Provide the (x, y) coordinate of the cell's center where the given text is located.  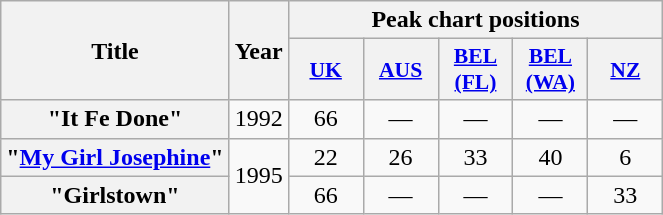
AUS (400, 70)
1992 (258, 119)
NZ (626, 70)
6 (626, 157)
22 (326, 157)
Title (115, 50)
40 (550, 157)
Peak chart positions (476, 20)
Year (258, 50)
BEL(FL) (476, 70)
"My Girl Josephine" (115, 157)
BEL(WA) (550, 70)
"It Fe Done" (115, 119)
26 (400, 157)
1995 (258, 176)
UK (326, 70)
"Girlstown" (115, 195)
